Search for the cell housing the specified text and yield its (X, Y) center coordinate. 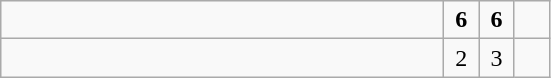
3 (496, 58)
2 (462, 58)
